Determine the [X, Y] coordinate at the center of the cell enclosing the given text.  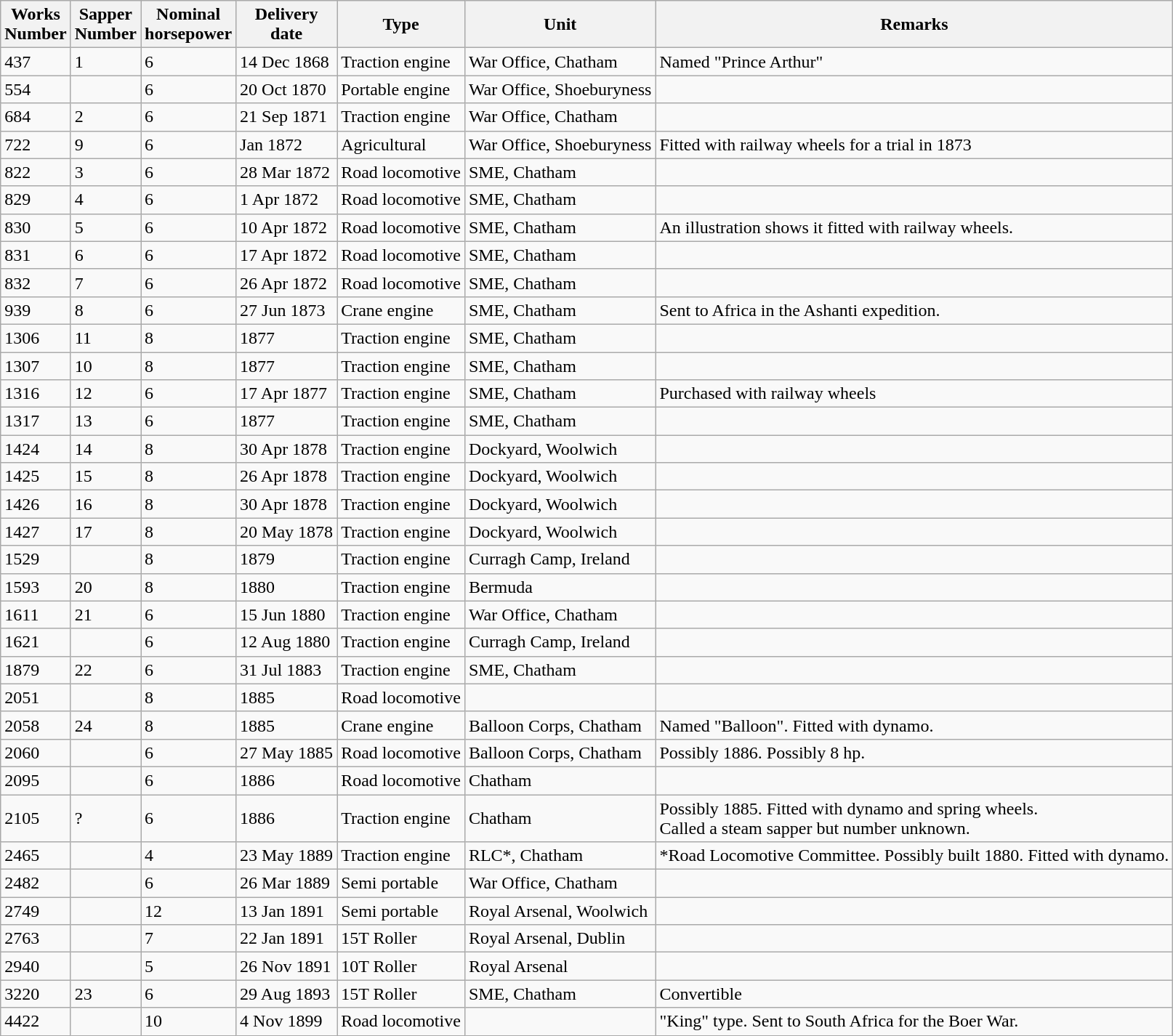
RLC*, Chatham [560, 856]
27 May 1885 [286, 753]
1880 [286, 587]
13 Jan 1891 [286, 911]
1 [105, 62]
26 Apr 1872 [286, 283]
21 Sep 1871 [286, 117]
An illustration shows it fitted with railway wheels. [914, 227]
22 Jan 1891 [286, 939]
832 [36, 283]
10T Roller [401, 966]
Possibly 1886. Possibly 8 hp. [914, 753]
1316 [36, 394]
Remarks [914, 25]
WorksNumber [36, 25]
15 Jun 1880 [286, 615]
31 Jul 1883 [286, 670]
Unit [560, 25]
1306 [36, 338]
2105 [36, 818]
2763 [36, 939]
830 [36, 227]
831 [36, 255]
9 [105, 145]
3220 [36, 994]
20 May 1878 [286, 532]
Portable engine [401, 89]
1529 [36, 559]
1593 [36, 587]
2 [105, 117]
2482 [36, 883]
17 [105, 532]
4 Nov 1899 [286, 1021]
22 [105, 670]
Royal Arsenal, Dublin [560, 939]
1427 [36, 532]
21 [105, 615]
10 Apr 1872 [286, 227]
Named "Prince Arthur" [914, 62]
1611 [36, 615]
Possibly 1885. Fitted with dynamo and spring wheels.Called a steam sapper but number unknown. [914, 818]
1 Apr 1872 [286, 200]
1426 [36, 504]
20 Oct 1870 [286, 89]
Type [401, 25]
SapperNumber [105, 25]
437 [36, 62]
2465 [36, 856]
1424 [36, 449]
Agricultural [401, 145]
15 [105, 477]
Sent to Africa in the Ashanti expedition. [914, 310]
17 Apr 1872 [286, 255]
*Road Locomotive Committee. Possibly built 1880. Fitted with dynamo. [914, 856]
2749 [36, 911]
14 Dec 1868 [286, 62]
2060 [36, 753]
939 [36, 310]
16 [105, 504]
Royal Arsenal [560, 966]
722 [36, 145]
"King" type. Sent to South Africa for the Boer War. [914, 1021]
17 Apr 1877 [286, 394]
29 Aug 1893 [286, 994]
Purchased with railway wheels [914, 394]
23 May 1889 [286, 856]
26 Nov 1891 [286, 966]
Nominalhorsepower [189, 25]
2940 [36, 966]
554 [36, 89]
1621 [36, 642]
3 [105, 172]
23 [105, 994]
1425 [36, 477]
4422 [36, 1021]
Deliverydate [286, 25]
Jan 1872 [286, 145]
27 Jun 1873 [286, 310]
829 [36, 200]
822 [36, 172]
2058 [36, 725]
2051 [36, 697]
1317 [36, 421]
Royal Arsenal, Woolwich [560, 911]
? [105, 818]
28 Mar 1872 [286, 172]
2095 [36, 780]
20 [105, 587]
Fitted with railway wheels for a trial in 1873 [914, 145]
684 [36, 117]
24 [105, 725]
14 [105, 449]
26 Apr 1878 [286, 477]
11 [105, 338]
13 [105, 421]
Bermuda [560, 587]
Convertible [914, 994]
Named "Balloon". Fitted with dynamo. [914, 725]
12 Aug 1880 [286, 642]
1307 [36, 365]
26 Mar 1889 [286, 883]
